From the cell containing the given text, extract its center point as (X, Y) coordinate. 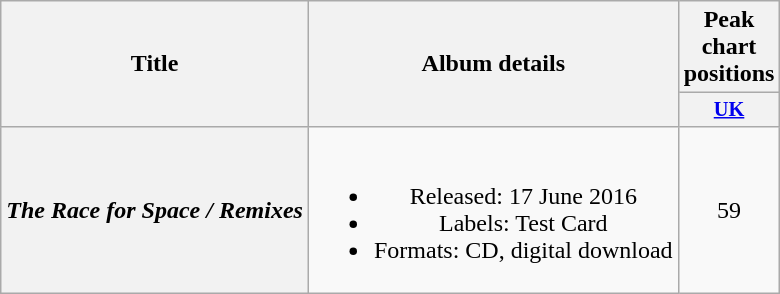
Album details (493, 64)
59 (729, 210)
UK (729, 110)
Peak chart positions (729, 47)
The Race for Space / Remixes (155, 210)
Title (155, 64)
Released: 17 June 2016Labels: Test CardFormats: CD, digital download (493, 210)
